Determine the (x, y) coordinate at the center of the cell enclosing the given text.  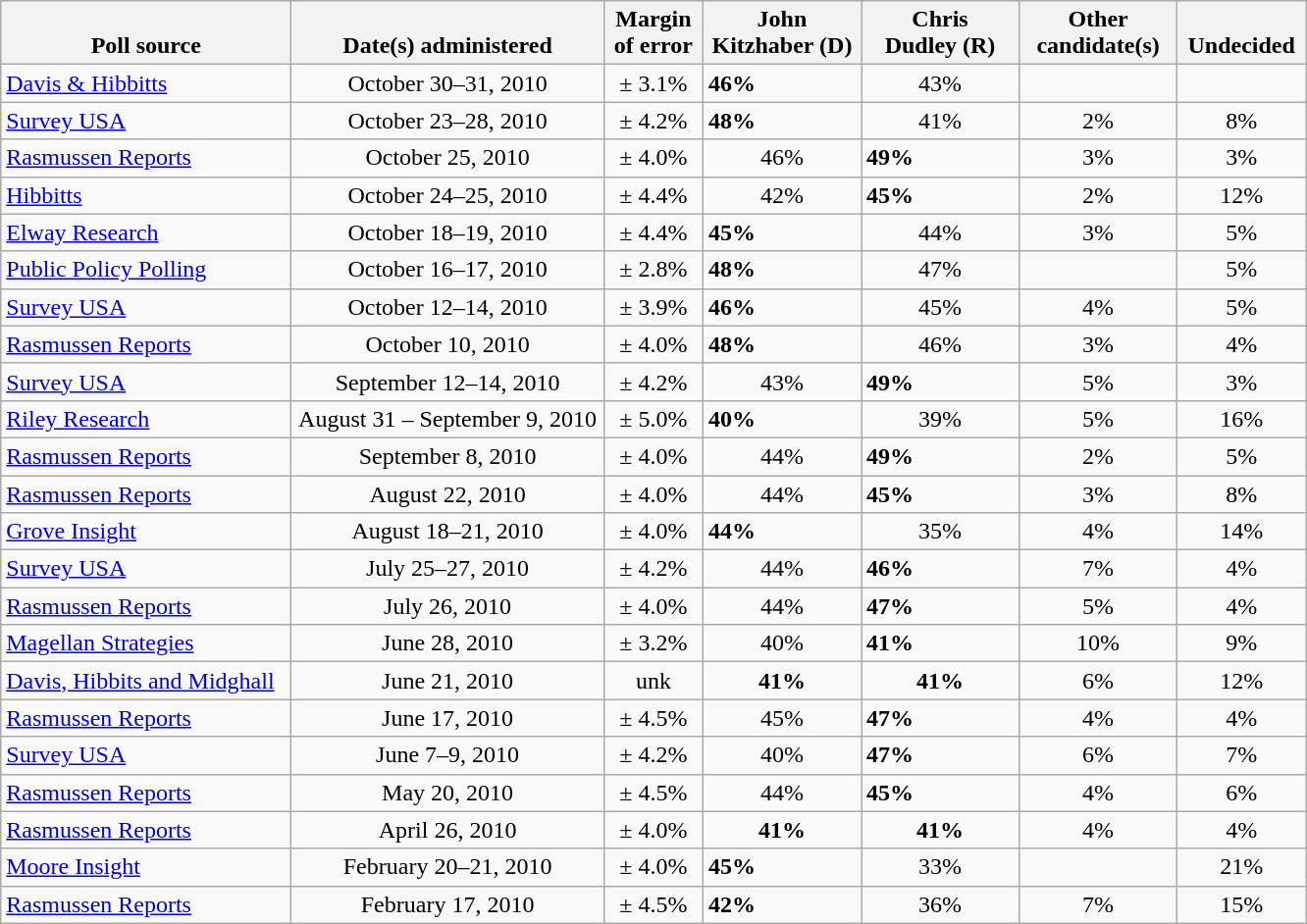
16% (1242, 419)
Hibbitts (146, 195)
± 2.8% (653, 270)
± 5.0% (653, 419)
October 16–17, 2010 (447, 270)
10% (1099, 643)
April 26, 2010 (447, 830)
36% (940, 904)
June 17, 2010 (447, 718)
Poll source (146, 33)
October 10, 2010 (447, 344)
15% (1242, 904)
September 12–14, 2010 (447, 382)
± 3.1% (653, 83)
± 3.9% (653, 307)
October 18–19, 2010 (447, 232)
unk (653, 681)
October 23–28, 2010 (447, 121)
August 31 – September 9, 2010 (447, 419)
July 26, 2010 (447, 606)
JohnKitzhaber (D) (781, 33)
Margin of error (653, 33)
Elway Research (146, 232)
October 25, 2010 (447, 158)
9% (1242, 643)
Davis & Hibbitts (146, 83)
Moore Insight (146, 867)
August 18–21, 2010 (447, 532)
September 8, 2010 (447, 456)
39% (940, 419)
August 22, 2010 (447, 493)
Grove Insight (146, 532)
February 17, 2010 (447, 904)
Public Policy Polling (146, 270)
October 12–14, 2010 (447, 307)
June 28, 2010 (447, 643)
October 30–31, 2010 (447, 83)
21% (1242, 867)
35% (940, 532)
14% (1242, 532)
June 7–9, 2010 (447, 755)
June 21, 2010 (447, 681)
July 25–27, 2010 (447, 569)
Date(s) administered (447, 33)
33% (940, 867)
ChrisDudley (R) (940, 33)
February 20–21, 2010 (447, 867)
Undecided (1242, 33)
Other candidate(s) (1099, 33)
± 3.2% (653, 643)
Magellan Strategies (146, 643)
Davis, Hibbits and Midghall (146, 681)
May 20, 2010 (447, 793)
October 24–25, 2010 (447, 195)
Riley Research (146, 419)
